Scan for the cell matching the given text and deliver its (X, Y) coordinate at center. 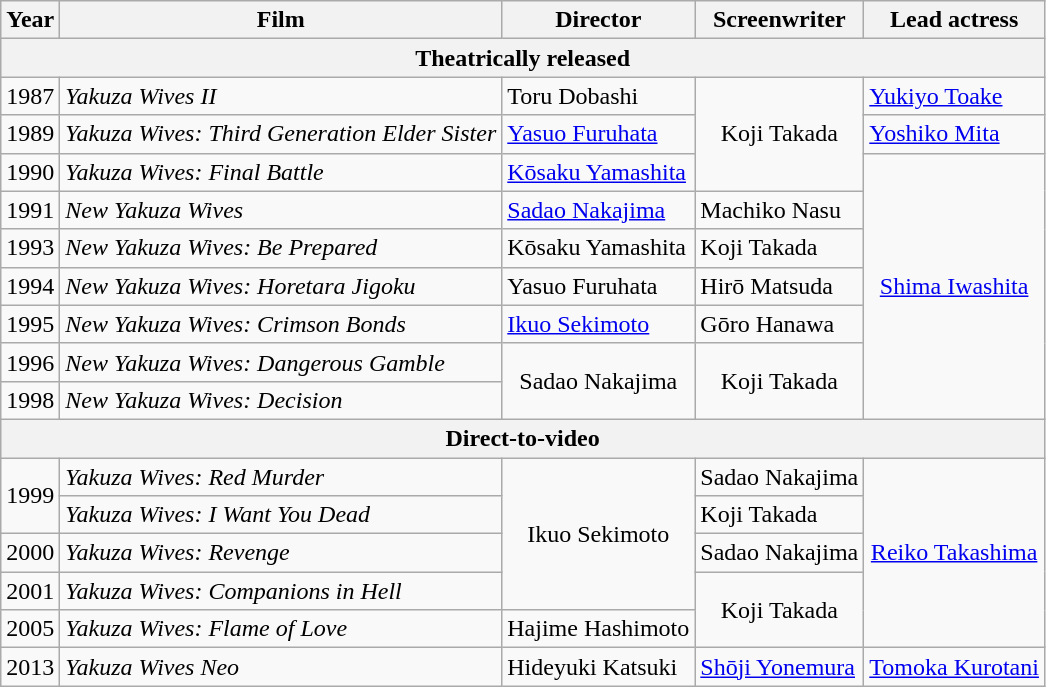
1993 (30, 248)
Hideyuki Katsuki (598, 667)
Yakuza Wives: Flame of Love (281, 629)
1989 (30, 134)
Director (598, 20)
Yakuza Wives II (281, 96)
New Yakuza Wives: Horetara Jigoku (281, 286)
New Yakuza Wives: Crimson Bonds (281, 324)
1998 (30, 400)
Yoshiko Mita (954, 134)
Yakuza Wives: Final Battle (281, 172)
1999 (30, 496)
Gōro Hanawa (780, 324)
Hajime Hashimoto (598, 629)
1990 (30, 172)
New Yakuza Wives: Dangerous Gamble (281, 362)
Yakuza Wives: I Want You Dead (281, 515)
Screenwriter (780, 20)
New Yakuza Wives (281, 210)
Direct-to-video (523, 438)
Machiko Nasu (780, 210)
Toru Dobashi (598, 96)
Yakuza Wives Neo (281, 667)
1996 (30, 362)
Yakuza Wives: Revenge (281, 553)
1994 (30, 286)
Tomoka Kurotani (954, 667)
Yakuza Wives: Companions in Hell (281, 591)
Shōji Yonemura (780, 667)
2001 (30, 591)
1987 (30, 96)
Shima Iwashita (954, 286)
1991 (30, 210)
Theatrically released (523, 58)
Yakuza Wives: Third Generation Elder Sister (281, 134)
2013 (30, 667)
Film (281, 20)
Year (30, 20)
Yukiyo Toake (954, 96)
New Yakuza Wives: Decision (281, 400)
Lead actress (954, 20)
Reiko Takashima (954, 553)
Hirō Matsuda (780, 286)
1995 (30, 324)
2005 (30, 629)
2000 (30, 553)
New Yakuza Wives: Be Prepared (281, 248)
Yakuza Wives: Red Murder (281, 477)
